For the text-containing cell, return its midpoint in (x, y) coordinate format. 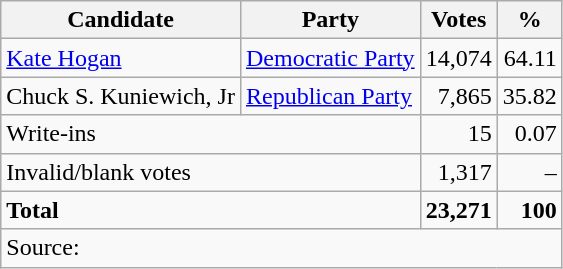
Source: (282, 248)
Party (330, 20)
7,865 (458, 96)
23,271 (458, 210)
Candidate (121, 20)
100 (530, 210)
0.07 (530, 134)
Invalid/blank votes (210, 172)
1,317 (458, 172)
64.11 (530, 58)
14,074 (458, 58)
Kate Hogan (121, 58)
Democratic Party (330, 58)
Chuck S. Kuniewich, Jr (121, 96)
15 (458, 134)
35.82 (530, 96)
– (530, 172)
Votes (458, 20)
Total (210, 210)
Republican Party (330, 96)
% (530, 20)
Write-ins (210, 134)
